Output the (x, y) coordinate of the center of the cell containing the given text.  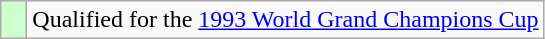
Qualified for the 1993 World Grand Champions Cup (286, 20)
